Search for the cell housing the specified text and yield its [X, Y] center coordinate. 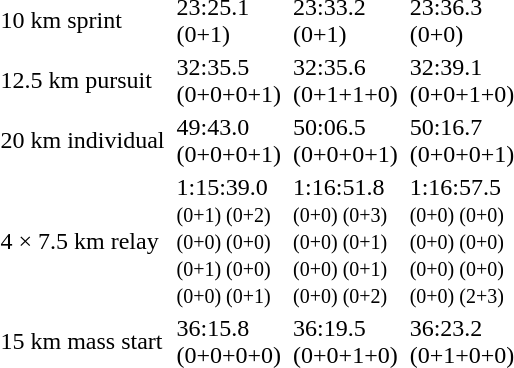
32:35.5(0+0+0+1) [229, 80]
50:06.5(0+0+0+1) [346, 140]
49:43.0(0+0+0+1) [229, 140]
32:35.6(0+1+1+0) [346, 80]
1:16:51.8(0+0) (0+3)(0+0) (0+1)(0+0) (0+1)(0+0) (0+2) [346, 241]
1:15:39.0(0+1) (0+2)(0+0) (0+0)(0+1) (0+0)(0+0) (0+1) [229, 241]
